From the cell containing the given text, extract its center point as (x, y) coordinate. 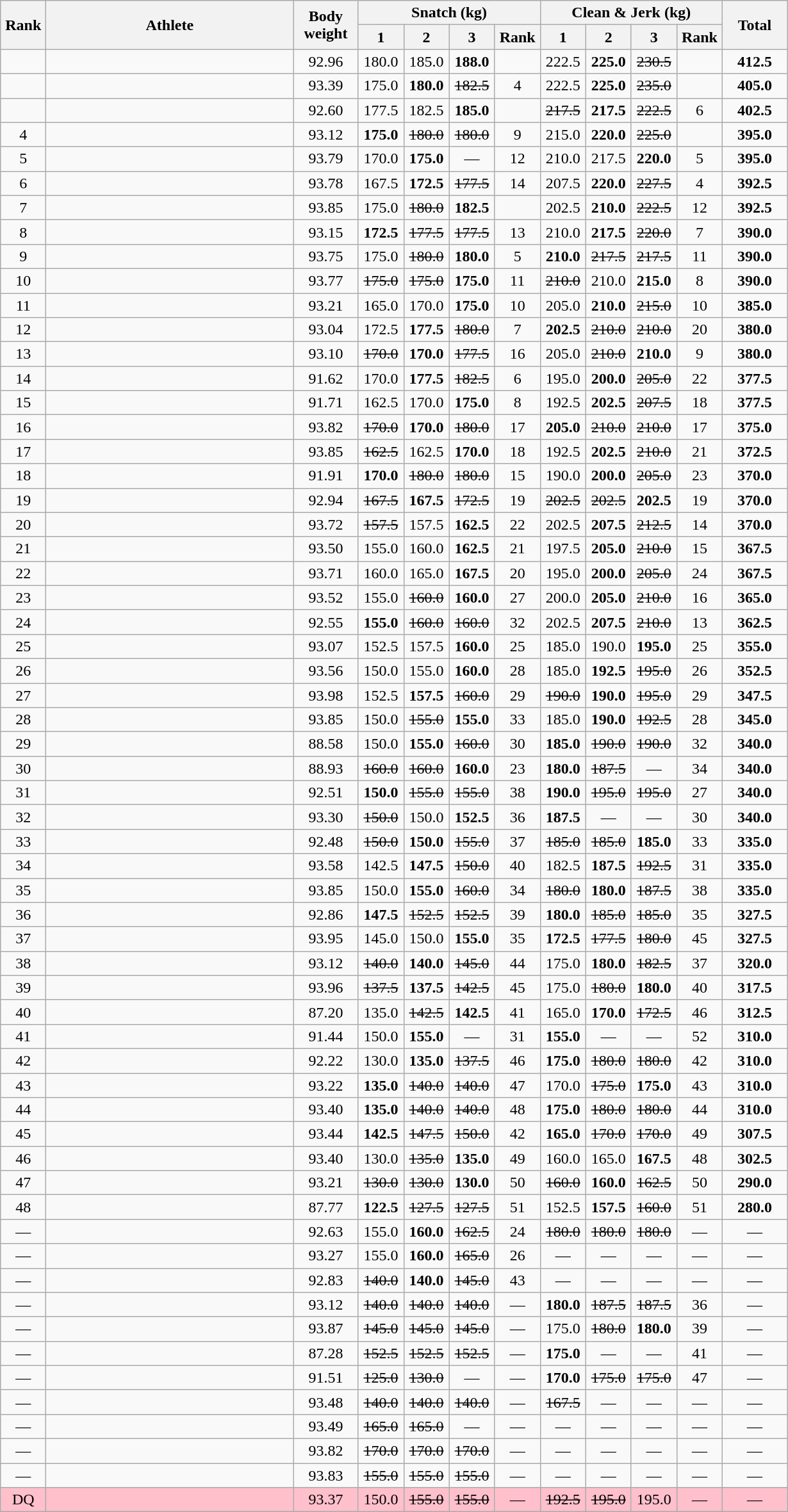
Total (755, 25)
372.5 (755, 451)
93.78 (325, 183)
Clean & Jerk (kg) (631, 13)
93.79 (325, 159)
Snatch (kg) (449, 13)
93.48 (325, 1402)
93.58 (325, 866)
93.15 (325, 232)
235.0 (653, 86)
92.63 (325, 1232)
93.22 (325, 1085)
92.60 (325, 110)
93.04 (325, 330)
93.83 (325, 1475)
280.0 (755, 1207)
92.55 (325, 622)
93.72 (325, 524)
87.77 (325, 1207)
122.5 (381, 1207)
91.62 (325, 378)
Body weight (325, 25)
93.95 (325, 939)
91.71 (325, 403)
91.91 (325, 476)
92.48 (325, 841)
93.50 (325, 549)
362.5 (755, 622)
93.75 (325, 256)
320.0 (755, 963)
92.96 (325, 61)
188.0 (472, 61)
230.5 (653, 61)
212.5 (653, 524)
92.51 (325, 793)
92.86 (325, 915)
345.0 (755, 720)
405.0 (755, 86)
312.5 (755, 1012)
317.5 (755, 988)
91.51 (325, 1378)
88.93 (325, 768)
93.56 (325, 671)
365.0 (755, 597)
93.71 (325, 573)
93.27 (325, 1256)
88.58 (325, 744)
302.5 (755, 1158)
93.44 (325, 1134)
92.22 (325, 1061)
93.52 (325, 597)
87.20 (325, 1012)
91.44 (325, 1036)
355.0 (755, 646)
385.0 (755, 305)
93.49 (325, 1426)
197.5 (562, 549)
92.94 (325, 500)
Athlete (170, 25)
93.39 (325, 86)
412.5 (755, 61)
125.0 (381, 1378)
93.30 (325, 817)
DQ (23, 1500)
352.5 (755, 671)
92.83 (325, 1280)
290.0 (755, 1183)
93.87 (325, 1329)
52 (700, 1036)
93.37 (325, 1500)
227.5 (653, 183)
375.0 (755, 427)
93.10 (325, 354)
87.28 (325, 1353)
402.5 (755, 110)
93.07 (325, 646)
93.98 (325, 695)
93.77 (325, 280)
307.5 (755, 1134)
93.96 (325, 988)
347.5 (755, 695)
